Capture the cell that displays the provided text and extract its (X, Y) central coordinate. 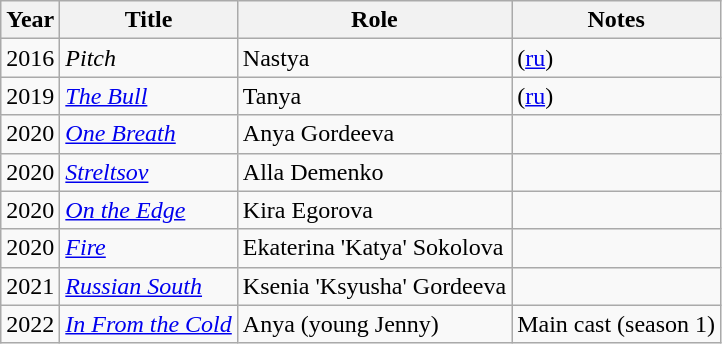
Title (148, 20)
2016 (30, 58)
Notes (616, 20)
Alla Demenko (374, 172)
Fire (148, 248)
Kira Egorova (374, 210)
On the Edge (148, 210)
Streltsov (148, 172)
The Bull (148, 96)
Main cast (season 1) (616, 324)
In From the Cold (148, 324)
2019 (30, 96)
Tanya (374, 96)
Year (30, 20)
Ekaterina 'Katya' Sokolova (374, 248)
Anya Gordeeva (374, 134)
Nastya (374, 58)
2021 (30, 286)
Role (374, 20)
Ksenia 'Ksyusha' Gordeeva (374, 286)
One Breath (148, 134)
Pitch (148, 58)
Anya (young Jenny) (374, 324)
2022 (30, 324)
Russian South (148, 286)
